Return the [x, y] coordinate for the center point of the cell that contains the specified text.  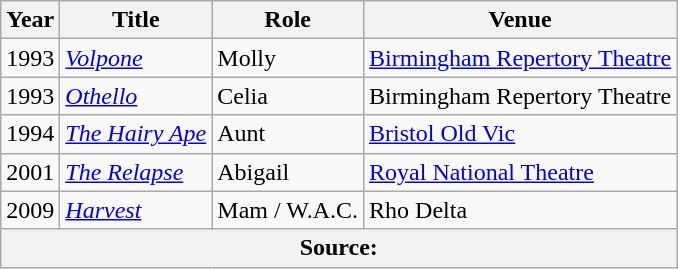
1994 [30, 134]
The Relapse [136, 172]
2009 [30, 210]
Role [288, 20]
Harvest [136, 210]
Othello [136, 96]
Bristol Old Vic [520, 134]
Volpone [136, 58]
Molly [288, 58]
Rho Delta [520, 210]
Mam / W.A.C. [288, 210]
2001 [30, 172]
Celia [288, 96]
Abigail [288, 172]
Aunt [288, 134]
Title [136, 20]
Year [30, 20]
Venue [520, 20]
The Hairy Ape [136, 134]
Source: [339, 248]
Royal National Theatre [520, 172]
